Scan for the cell matching the given text and deliver its (x, y) coordinate at center. 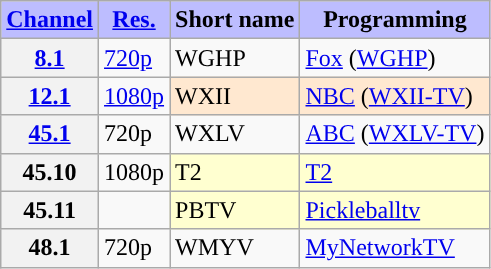
Programming (395, 20)
Fox (WGHP) (395, 58)
45.11 (50, 210)
NBC (WXII-TV) (395, 96)
45.10 (50, 172)
Channel (50, 20)
45.1 (50, 134)
MyNetworkTV (395, 248)
48.1 (50, 248)
ABC (WXLV-TV) (395, 134)
8.1 (50, 58)
WMYV (235, 248)
Short name (235, 20)
Pickleballtv (395, 210)
WXII (235, 96)
Res. (134, 20)
12.1 (50, 96)
WXLV (235, 134)
WGHP (235, 58)
PBTV (235, 210)
